Detect which cell encompasses the target text, then output its [X, Y] center coordinate. 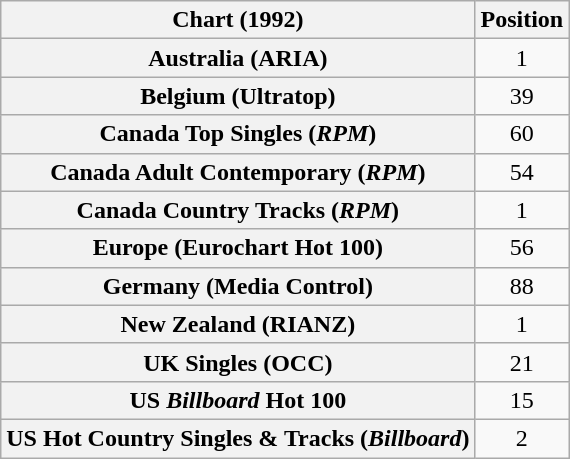
UK Singles (OCC) [238, 362]
Canada Country Tracks (RPM) [238, 210]
Canada Adult Contemporary (RPM) [238, 172]
Canada Top Singles (RPM) [238, 134]
Chart (1992) [238, 20]
Australia (ARIA) [238, 58]
54 [522, 172]
Belgium (Ultratop) [238, 96]
Position [522, 20]
Germany (Media Control) [238, 286]
88 [522, 286]
2 [522, 438]
US Billboard Hot 100 [238, 400]
New Zealand (RIANZ) [238, 324]
US Hot Country Singles & Tracks (Billboard) [238, 438]
15 [522, 400]
39 [522, 96]
56 [522, 248]
21 [522, 362]
Europe (Eurochart Hot 100) [238, 248]
60 [522, 134]
